Detect which cell encompasses the target text, then output its (x, y) center coordinate. 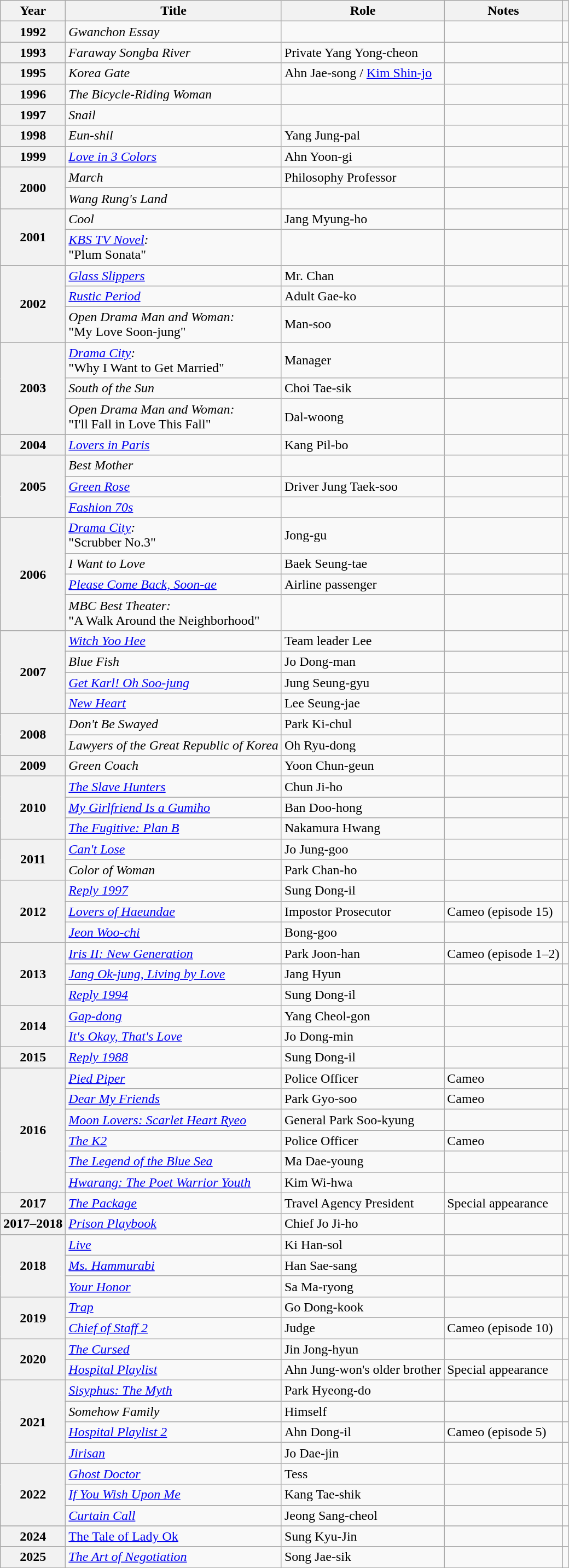
2011 (33, 860)
Rustic Period (174, 297)
The Fugitive: Plan B (174, 828)
Jo Jung-goo (362, 849)
Trap (174, 1307)
1999 (33, 156)
Ahn Jae-song / Kim Shin-jo (362, 73)
Don't Be Swayed (174, 724)
Witch Yoo Hee (174, 641)
Ahn Jung-won's older brother (362, 1370)
Park Gyo-soo (362, 1099)
Dear My Friends (174, 1099)
Bong-goo (362, 932)
2013 (33, 974)
Team leader Lee (362, 641)
Judge (362, 1328)
Title (174, 11)
KBS TV Novel:"Plum Sonata" (174, 247)
Kang Tae-shik (362, 1495)
Ma Dae-young (362, 1162)
Yoon Chun-geun (362, 766)
Himself (362, 1412)
Green Coach (174, 766)
Kang Pil-bo (362, 445)
Chun Ji-ho (362, 787)
Lovers of Haeundae (174, 911)
2014 (33, 1026)
2005 (33, 486)
Yang Cheol-gon (362, 1016)
2009 (33, 766)
Prison Playbook (174, 1224)
Please Come Back, Soon-ae (174, 584)
Role (362, 11)
Choi Tae-sik (362, 388)
Get Karl! Oh Soo-jung (174, 682)
Wang Rung's Land (174, 198)
MBC Best Theater:"A Walk Around the Neighborhood" (174, 613)
Cool (174, 219)
Go Dong-kook (362, 1307)
2003 (33, 388)
2006 (33, 574)
Your Honor (174, 1286)
2002 (33, 303)
Jirisan (174, 1453)
New Heart (174, 704)
2010 (33, 808)
Korea Gate (174, 73)
Drama City:"Scrubber No.3" (174, 535)
Best Mother (174, 466)
Faraway Songba River (174, 53)
Drama City:"Why I Want to Get Married" (174, 360)
Jeong Sang-cheol (362, 1515)
2018 (33, 1265)
Lee Seung-jae (362, 704)
Sisyphus: The Myth (174, 1391)
My Girlfriend Is a Gumiho (174, 808)
2015 (33, 1058)
1992 (33, 32)
Open Drama Man and Woman:"My Love Soon-jung" (174, 325)
Chief of Staff 2 (174, 1328)
Snail (174, 115)
The Tale of Lady Ok (174, 1536)
Dal-woong (362, 417)
1996 (33, 94)
2017–2018 (33, 1224)
It's Okay, That's Love (174, 1037)
2025 (33, 1557)
March (174, 177)
1998 (33, 136)
2022 (33, 1495)
2019 (33, 1317)
The Legend of the Blue Sea (174, 1162)
Year (33, 11)
1995 (33, 73)
Baek Seung-tae (362, 564)
The Package (174, 1203)
Ban Doo-hong (362, 808)
Driver Jung Taek-soo (362, 486)
2008 (33, 735)
Glass Slippers (174, 275)
Can't Lose (174, 849)
Blue Fish (174, 661)
Live (174, 1245)
Somehow Family (174, 1412)
General Park Soo-kyung (362, 1120)
Love in 3 Colors (174, 156)
2020 (33, 1359)
I Want to Love (174, 564)
2024 (33, 1536)
Moon Lovers: Scarlet Heart Ryeo (174, 1120)
Sa Ma-ryong (362, 1286)
Impostor Prosecutor (362, 911)
Sung Kyu-Jin (362, 1536)
Pied Piper (174, 1078)
Jin Jong-hyun (362, 1349)
Han Sae-sang (362, 1265)
Park Hyeong-do (362, 1391)
Nakamura Hwang (362, 828)
1997 (33, 115)
Notes (503, 11)
Gap-dong (174, 1016)
2000 (33, 188)
Cameo (episode 1–2) (503, 953)
Ms. Hammurabi (174, 1265)
Adult Gae-ko (362, 297)
Jo Dong-man (362, 661)
Jo Dong-min (362, 1037)
Eun-shil (174, 136)
Cameo (episode 5) (503, 1432)
Ghost Doctor (174, 1474)
Jang Myung-ho (362, 219)
Jung Seung-gyu (362, 682)
Jong-gu (362, 535)
Ki Han-sol (362, 1245)
Fashion 70s (174, 507)
If You Wish Upon Me (174, 1495)
Airline passenger (362, 584)
Park Ki-chul (362, 724)
Hwarang: The Poet Warrior Youth (174, 1182)
Tess (362, 1474)
Jang Ok-jung, Living by Love (174, 974)
Park Joon-han (362, 953)
Park Chan-ho (362, 870)
Iris II: New Generation (174, 953)
Travel Agency President (362, 1203)
Open Drama Man and Woman:"I'll Fall in Love This Fall" (174, 417)
Song Jae-sik (362, 1557)
2004 (33, 445)
Cameo (episode 15) (503, 911)
The Art of Negotiation (174, 1557)
Private Yang Yong-cheon (362, 53)
Color of Woman (174, 870)
The Cursed (174, 1349)
Yang Jung-pal (362, 136)
2016 (33, 1130)
2017 (33, 1203)
Philosophy Professor (362, 177)
2001 (33, 236)
Gwanchon Essay (174, 32)
Reply 1994 (174, 995)
Ahn Dong-il (362, 1432)
Lovers in Paris (174, 445)
1993 (33, 53)
Reply 1988 (174, 1058)
Chief Jo Ji-ho (362, 1224)
South of the Sun (174, 388)
2007 (33, 672)
Manager (362, 360)
Jeon Woo-chi (174, 932)
Green Rose (174, 486)
Man-soo (362, 325)
Cameo (episode 10) (503, 1328)
Jang Hyun (362, 974)
Hospital Playlist (174, 1370)
The Bicycle-Riding Woman (174, 94)
The Slave Hunters (174, 787)
2021 (33, 1422)
Kim Wi-hwa (362, 1182)
Jo Dae-jin (362, 1453)
Mr. Chan (362, 275)
Reply 1997 (174, 891)
The K2 (174, 1141)
Ahn Yoon-gi (362, 156)
Curtain Call (174, 1515)
2012 (33, 911)
Oh Ryu-dong (362, 745)
Hospital Playlist 2 (174, 1432)
Lawyers of the Great Republic of Korea (174, 745)
